Locate the cell with the specified text and output its [X, Y] center coordinate. 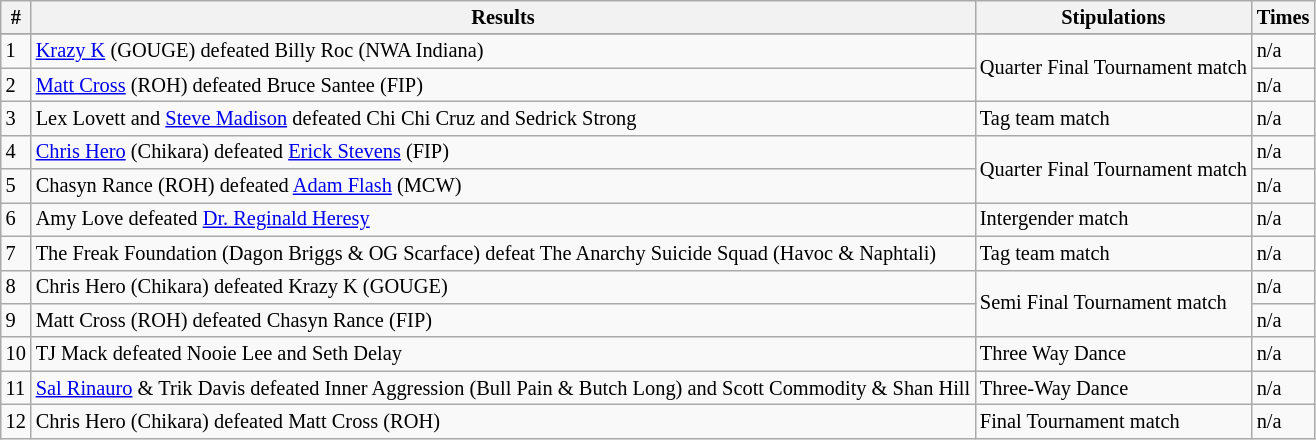
Times [1284, 17]
Three Way Dance [1114, 354]
Final Tournament match [1114, 421]
TJ Mack defeated Nooie Lee and Seth Delay [503, 354]
3 [16, 118]
Matt Cross (ROH) defeated Chasyn Rance (FIP) [503, 320]
# [16, 17]
Sal Rinauro & Trik Davis defeated Inner Aggression (Bull Pain & Butch Long) and Scott Commodity & Shan Hill [503, 388]
Stipulations [1114, 17]
Krazy K (GOUGE) defeated Billy Roc (NWA Indiana) [503, 51]
Chasyn Rance (ROH) defeated Adam Flash (MCW) [503, 186]
10 [16, 354]
4 [16, 152]
Chris Hero (Chikara) defeated Matt Cross (ROH) [503, 421]
Matt Cross (ROH) defeated Bruce Santee (FIP) [503, 85]
6 [16, 219]
Lex Lovett and Steve Madison defeated Chi Chi Cruz and Sedrick Strong [503, 118]
7 [16, 253]
Chris Hero (Chikara) defeated Erick Stevens (FIP) [503, 152]
Semi Final Tournament match [1114, 304]
9 [16, 320]
11 [16, 388]
Intergender match [1114, 219]
Results [503, 17]
1 [16, 51]
8 [16, 287]
2 [16, 85]
5 [16, 186]
Chris Hero (Chikara) defeated Krazy K (GOUGE) [503, 287]
The Freak Foundation (Dagon Briggs & OG Scarface) defeat The Anarchy Suicide Squad (Havoc & Naphtali) [503, 253]
12 [16, 421]
Amy Love defeated Dr. Reginald Heresy [503, 219]
Three-Way Dance [1114, 388]
